For the text-containing cell, return its midpoint in [X, Y] coordinate format. 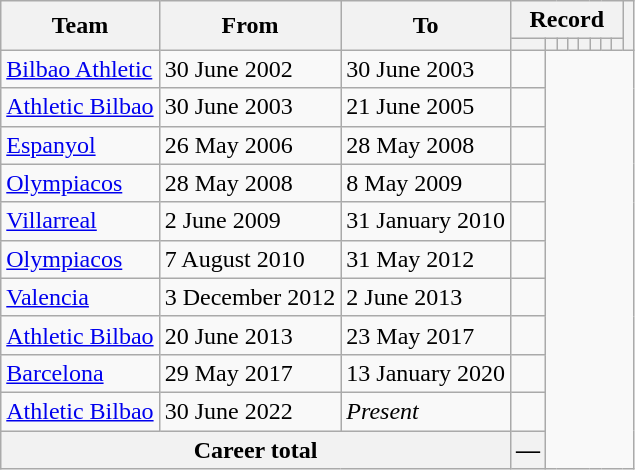
Record [566, 20]
From [250, 26]
30 June 2002 [250, 69]
Bilbao Athletic [80, 69]
13 January 2020 [426, 373]
— [528, 449]
8 May 2009 [426, 183]
Espanyol [80, 145]
Valencia [80, 297]
20 June 2013 [250, 335]
To [426, 26]
23 May 2017 [426, 335]
31 January 2010 [426, 221]
Villarreal [80, 221]
2 June 2009 [250, 221]
26 May 2006 [250, 145]
3 December 2012 [250, 297]
29 May 2017 [250, 373]
21 June 2005 [426, 107]
31 May 2012 [426, 259]
Career total [256, 449]
2 June 2013 [426, 297]
Present [426, 411]
Barcelona [80, 373]
Team [80, 26]
30 June 2022 [250, 411]
7 August 2010 [250, 259]
